Determine the (X, Y) coordinate at the center of the cell enclosing the given text.  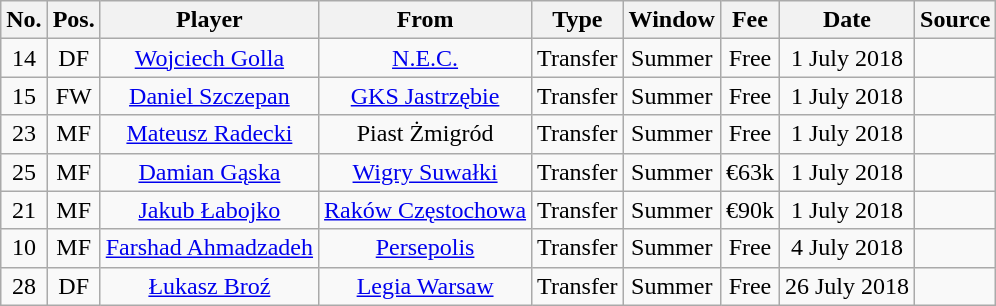
28 (24, 286)
Source (956, 20)
23 (24, 134)
Piast Żmigród (426, 134)
Player (209, 20)
Persepolis (426, 248)
€90k (750, 210)
Łukasz Broź (209, 286)
14 (24, 58)
Wigry Suwałki (426, 172)
Raków Częstochowa (426, 210)
Fee (750, 20)
Damian Gąska (209, 172)
Wojciech Golla (209, 58)
4 July 2018 (846, 248)
15 (24, 96)
From (426, 20)
26 July 2018 (846, 286)
Farshad Ahmadzadeh (209, 248)
FW (74, 96)
Date (846, 20)
Window (672, 20)
Mateusz Radecki (209, 134)
21 (24, 210)
Legia Warsaw (426, 286)
GKS Jastrzębie (426, 96)
€63k (750, 172)
25 (24, 172)
N.E.C. (426, 58)
Pos. (74, 20)
No. (24, 20)
Jakub Łabojko (209, 210)
10 (24, 248)
Daniel Szczepan (209, 96)
Type (578, 20)
